Return the (X, Y) coordinate for the center point of the cell that contains the specified text.  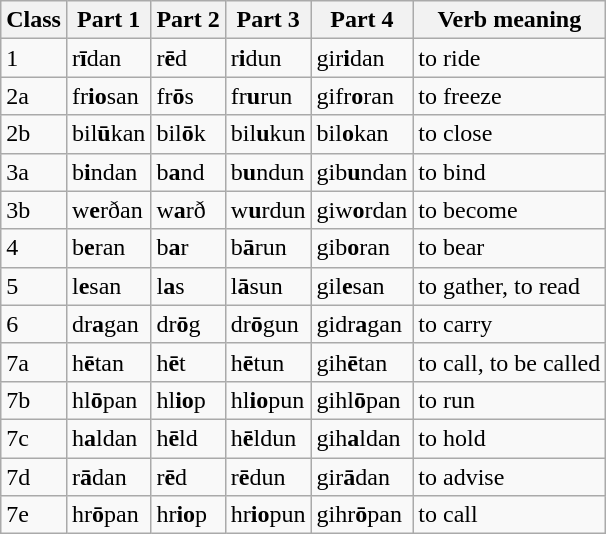
lāsun (268, 286)
gihrōpan (362, 515)
to ride (510, 58)
2a (34, 96)
to run (510, 400)
gibundan (362, 172)
Verb meaning (510, 20)
giboran (362, 248)
to bear (510, 248)
frōs (188, 96)
hlōpan (108, 400)
gifroran (362, 96)
gihaldan (362, 438)
friosan (108, 96)
bar (188, 248)
Part 1 (108, 20)
gilesan (362, 286)
beran (108, 248)
frurun (268, 96)
bindan (108, 172)
to call, to be called (510, 362)
giwordan (362, 210)
warð (188, 210)
werðan (108, 210)
rēdun (268, 477)
Part 3 (268, 20)
5 (34, 286)
hēldun (268, 438)
7d (34, 477)
7a (34, 362)
drōgun (268, 324)
hliopun (268, 400)
1 (34, 58)
wurdun (268, 210)
to carry (510, 324)
gidragan (362, 324)
3a (34, 172)
3b (34, 210)
to bind (510, 172)
bārun (268, 248)
dragan (108, 324)
to advise (510, 477)
4 (34, 248)
bilūkan (108, 134)
drōg (188, 324)
rādan (108, 477)
Class (34, 20)
haldan (108, 438)
girādan (362, 477)
to call (510, 515)
band (188, 172)
bilukun (268, 134)
6 (34, 324)
hriopun (268, 515)
giridan (362, 58)
Part 2 (188, 20)
hētan (108, 362)
lesan (108, 286)
to gather, to read (510, 286)
to hold (510, 438)
bilōk (188, 134)
hliop (188, 400)
7b (34, 400)
Part 4 (362, 20)
bundun (268, 172)
rīdan (108, 58)
gihētan (362, 362)
7c (34, 438)
bilokan (362, 134)
las (188, 286)
7e (34, 515)
hrōpan (108, 515)
to freeze (510, 96)
2b (34, 134)
hēld (188, 438)
hriop (188, 515)
hēt (188, 362)
hētun (268, 362)
to become (510, 210)
gihlōpan (362, 400)
ridun (268, 58)
to close (510, 134)
